Identify which cell holds the provided text, then report its [X, Y] central coordinate. 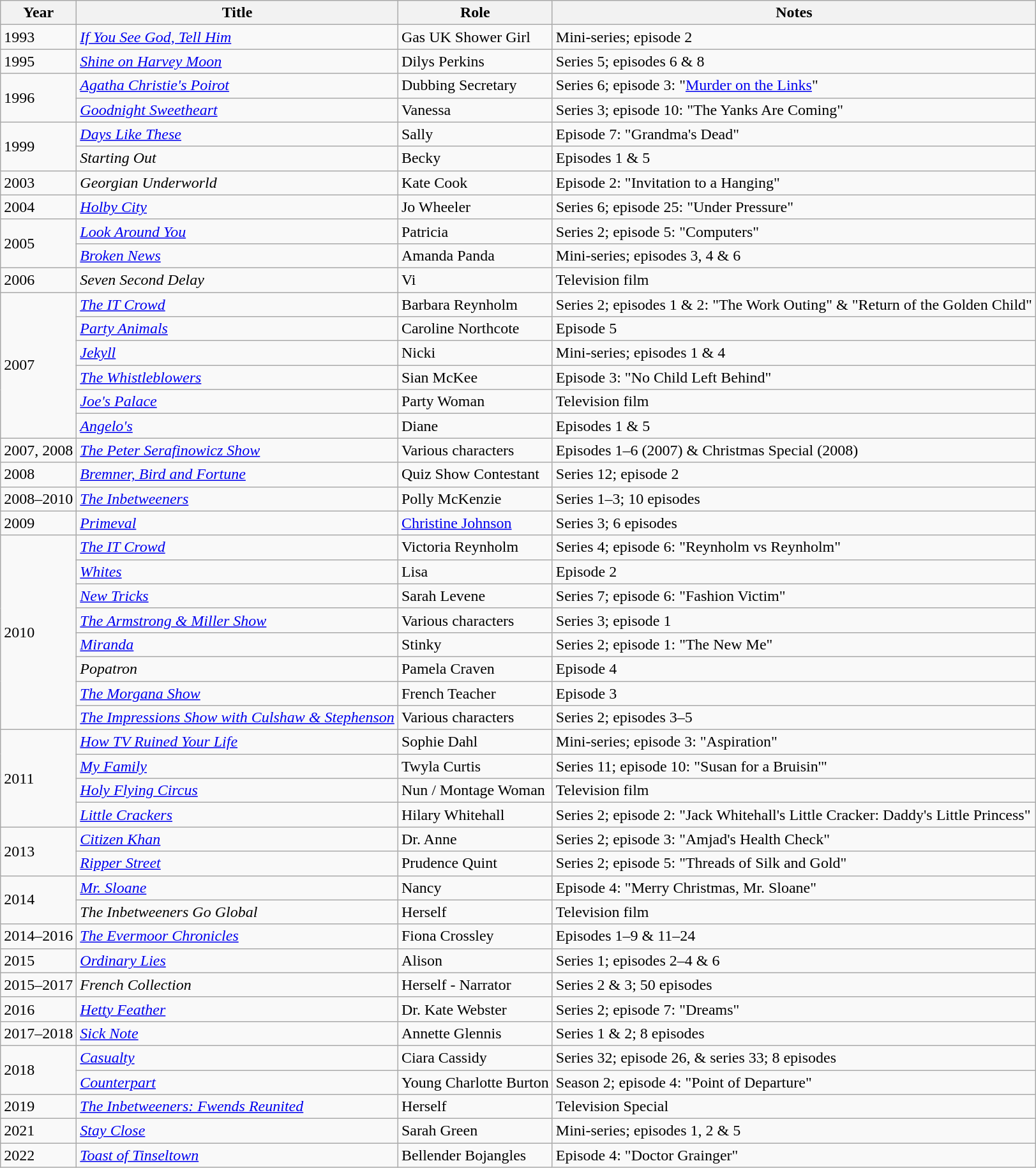
The Impressions Show with Culshaw & Stephenson [237, 718]
2018 [38, 1070]
Seven Second Delay [237, 280]
The Morgana Show [237, 693]
Notes [794, 13]
Sophie Dahl [475, 742]
Party Woman [475, 402]
2013 [38, 851]
The Armstrong & Miller Show [237, 620]
Shine on Harvey Moon [237, 61]
Episode 4 [794, 669]
Look Around You [237, 231]
Series 32; episode 26, & series 33; 8 episodes [794, 1058]
Party Animals [237, 329]
How TV Ruined Your Life [237, 742]
Jekyll [237, 353]
Series 2; episodes 3–5 [794, 718]
Series 2; episode 2: "Jack Whitehall's Little Cracker: Daddy's Little Princess" [794, 815]
If You See God, Tell Him [237, 37]
Fiona Crossley [475, 936]
Series 3; 6 episodes [794, 523]
Year [38, 13]
Sarah Levene [475, 596]
2009 [38, 523]
Series 2; episodes 1 & 2: "The Work Outing" & "Return of the Golden Child" [794, 305]
Series 1–3; 10 episodes [794, 499]
Little Crackers [237, 815]
Agatha Christie's Poirot [237, 86]
Episode 3: "No Child Left Behind" [794, 377]
Counterpart [237, 1082]
2015 [38, 960]
Series 2; episode 5: "Computers" [794, 231]
Lisa [475, 572]
Series 3; episode 1 [794, 620]
Toast of Tinseltown [237, 1155]
Episodes 1–9 & 11–24 [794, 936]
Nicki [475, 353]
2010 [38, 632]
Whites [237, 572]
Series 3; episode 10: "The Yanks Are Coming" [794, 110]
Sally [475, 134]
Victoria Reynholm [475, 547]
Series 2; episode 5: "Threads of Silk and Gold" [794, 863]
Hetty Feather [237, 1009]
2008 [38, 474]
Christine Johnson [475, 523]
Diane [475, 426]
Mr. Sloane [237, 888]
Starting Out [237, 158]
Series 5; episodes 6 & 8 [794, 61]
Dr. Kate Webster [475, 1009]
Series 4; episode 6: "Reynholm vs Reynholm" [794, 547]
Series 2; episode 3: "Amjad's Health Check" [794, 839]
Caroline Northcote [475, 329]
Kate Cook [475, 183]
Popatron [237, 669]
Dubbing Secretary [475, 86]
1999 [38, 146]
Episode 7: "Grandma's Dead" [794, 134]
Days Like These [237, 134]
1995 [38, 61]
Ciara Cassidy [475, 1058]
Series 11; episode 10: "Susan for a Bruisin'" [794, 766]
Television Special [794, 1107]
The Evermoor Chronicles [237, 936]
New Tricks [237, 596]
Episodes 1–6 (2007) & Christmas Special (2008) [794, 450]
2008–2010 [38, 499]
Dilys Perkins [475, 61]
Mini-series; episodes 1, 2 & 5 [794, 1131]
2003 [38, 183]
Casualty [237, 1058]
2014–2016 [38, 936]
Vanessa [475, 110]
Miranda [237, 644]
2007 [38, 365]
2019 [38, 1107]
Episode 2 [794, 572]
Episode 4: "Doctor Grainger" [794, 1155]
Patricia [475, 231]
The Whistleblowers [237, 377]
2004 [38, 207]
Role [475, 13]
Series 2; episode 1: "The New Me" [794, 644]
Hilary Whitehall [475, 815]
Episode 5 [794, 329]
Stay Close [237, 1131]
2006 [38, 280]
Joe's Palace [237, 402]
Quiz Show Contestant [475, 474]
Series 2 & 3; 50 episodes [794, 985]
Holby City [237, 207]
Bellender Bojangles [475, 1155]
Jo Wheeler [475, 207]
Annette Glennis [475, 1033]
Series 6; episode 3: "Murder on the Links" [794, 86]
Stinky [475, 644]
Pamela Craven [475, 669]
Alison [475, 960]
Bremner, Bird and Fortune [237, 474]
Prudence Quint [475, 863]
Sick Note [237, 1033]
Series 1 & 2; 8 episodes [794, 1033]
Vi [475, 280]
Dr. Anne [475, 839]
French Collection [237, 985]
Becky [475, 158]
Ripper Street [237, 863]
Series 12; episode 2 [794, 474]
Episode 2: "Invitation to a Hanging" [794, 183]
Series 7; episode 6: "Fashion Victim" [794, 596]
2014 [38, 900]
Series 2; episode 7: "Dreams" [794, 1009]
Title [237, 13]
The Peter Serafinowicz Show [237, 450]
Episode 3 [794, 693]
2007, 2008 [38, 450]
Angelo's [237, 426]
Broken News [237, 255]
Season 2; episode 4: "Point of Departure" [794, 1082]
The Inbetweeners Go Global [237, 912]
2022 [38, 1155]
Mini-series; episode 2 [794, 37]
2021 [38, 1131]
Nancy [475, 888]
2016 [38, 1009]
2011 [38, 778]
2015–2017 [38, 985]
Gas UK Shower Girl [475, 37]
The Inbetweeners [237, 499]
1996 [38, 98]
Ordinary Lies [237, 960]
Georgian Underworld [237, 183]
Episode 4: "Merry Christmas, Mr. Sloane" [794, 888]
Sian McKee [475, 377]
French Teacher [475, 693]
Young Charlotte Burton [475, 1082]
1993 [38, 37]
2005 [38, 243]
The Inbetweeners: Fwends Reunited [237, 1107]
Goodnight Sweetheart [237, 110]
2017–2018 [38, 1033]
Primeval [237, 523]
Polly McKenzie [475, 499]
Mini-series; episodes 3, 4 & 6 [794, 255]
Twyla Curtis [475, 766]
Mini-series; episode 3: "Aspiration" [794, 742]
Amanda Panda [475, 255]
Holy Flying Circus [237, 791]
Nun / Montage Woman [475, 791]
My Family [237, 766]
Herself - Narrator [475, 985]
Barbara Reynholm [475, 305]
Series 6; episode 25: "Under Pressure" [794, 207]
Citizen Khan [237, 839]
Sarah Green [475, 1131]
Mini-series; episodes 1 & 4 [794, 353]
Series 1; episodes 2–4 & 6 [794, 960]
